Output the [x, y] coordinate of the center of the cell containing the given text.  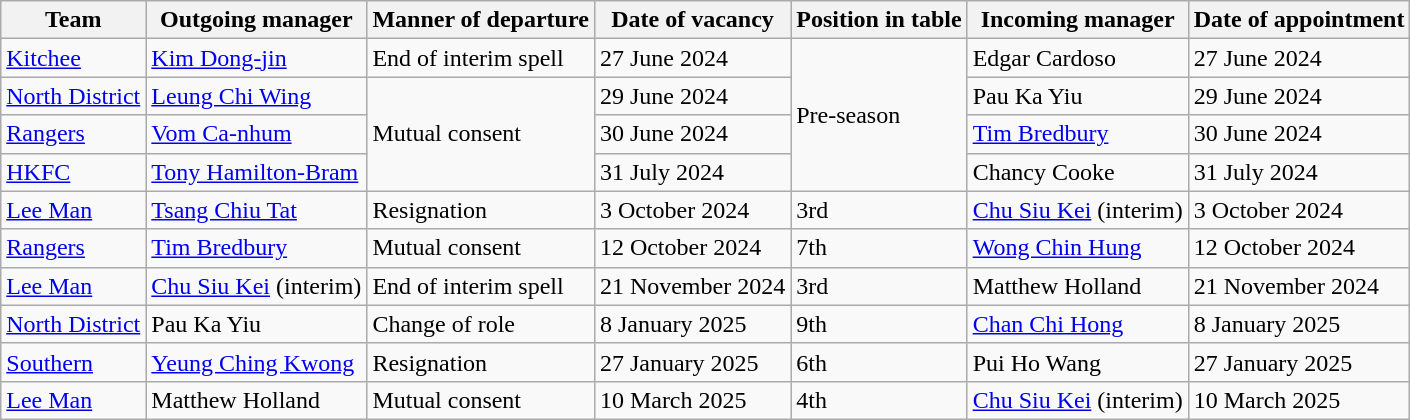
Manner of departure [480, 20]
Date of vacancy [692, 20]
Southern [74, 362]
7th [879, 248]
Position in table [879, 20]
Pui Ho Wang [1078, 362]
Wong Chin Hung [1078, 248]
Yeung Ching Kwong [256, 362]
Incoming manager [1078, 20]
Team [74, 20]
6th [879, 362]
Kim Dong-jin [256, 58]
Leung Chi Wing [256, 96]
4th [879, 400]
Kitchee [74, 58]
9th [879, 324]
Pre-season [879, 115]
Chan Chi Hong [1078, 324]
Tsang Chiu Tat [256, 210]
HKFC [74, 172]
Chancy Cooke [1078, 172]
Outgoing manager [256, 20]
Tony Hamilton-Bram [256, 172]
Edgar Cardoso [1078, 58]
Date of appointment [1299, 20]
Vom Ca-nhum [256, 134]
Change of role [480, 324]
